Detect which cell encompasses the target text, then output its [x, y] center coordinate. 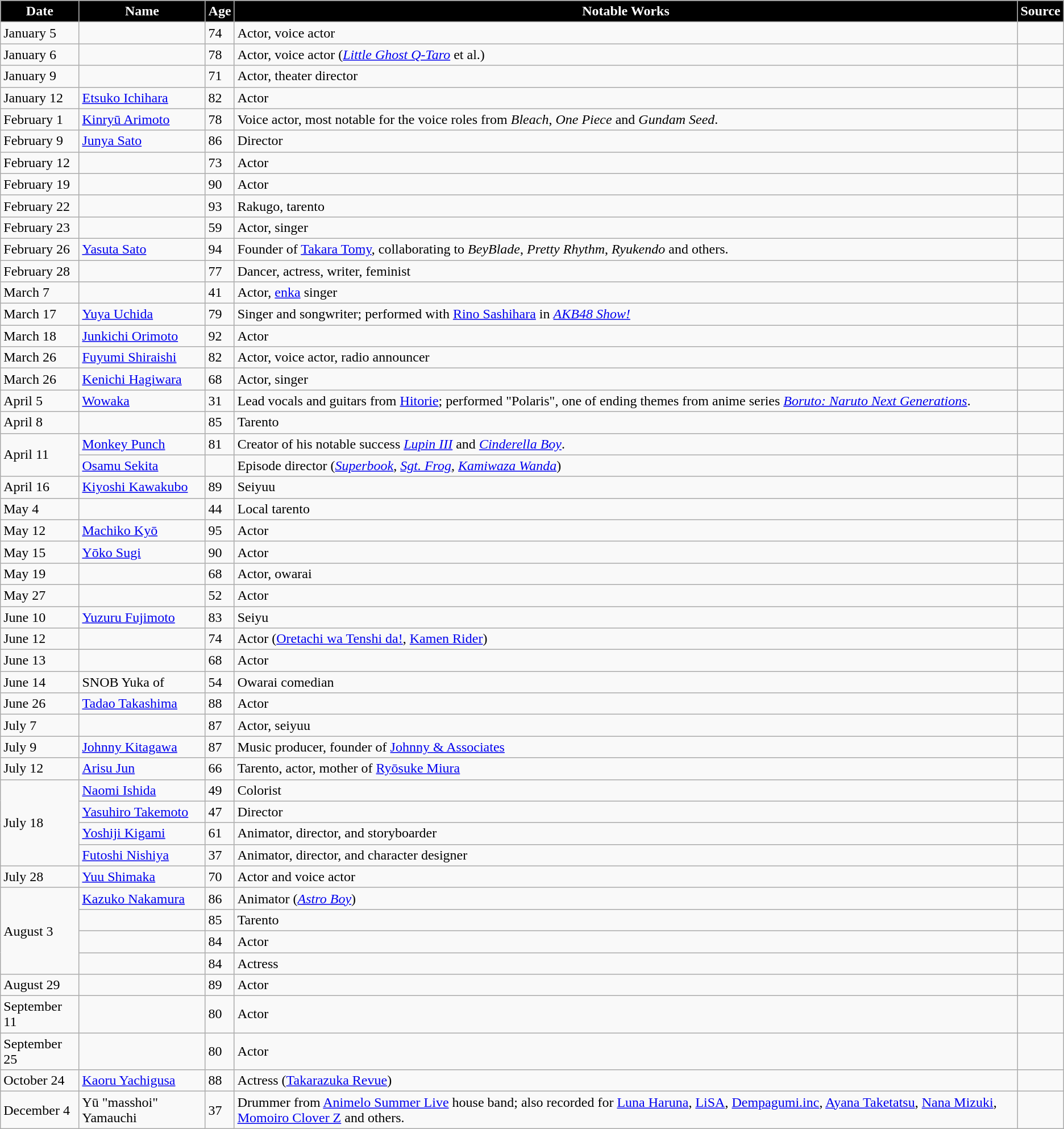
July 28 [40, 877]
83 [219, 617]
Arisu Jun [142, 769]
Actor, voice actor, radio announcer [626, 358]
May 15 [40, 552]
October 24 [40, 1081]
Creator of his notable success Lupin III and Cinderella Boy. [626, 444]
Singer and songwriter; performed with Rino Sashihara in AKB48 Show! [626, 314]
93 [219, 206]
April 11 [40, 455]
Dancer, actress, writer, feminist [626, 271]
Monkey Punch [142, 444]
February 1 [40, 119]
February 12 [40, 163]
July 12 [40, 769]
Yuu Shimaka [142, 877]
Date [40, 11]
Kenichi Hagiwara [142, 379]
Yuzuru Fujimoto [142, 617]
47 [219, 812]
January 6 [40, 55]
June 14 [40, 682]
February 26 [40, 249]
Tadao Takashima [142, 704]
70 [219, 877]
February 28 [40, 271]
44 [219, 509]
September 25 [40, 1052]
Wowaka [142, 401]
71 [219, 76]
Kiyoshi Kawakubo [142, 487]
February 22 [40, 206]
Yasuta Sato [142, 249]
95 [219, 530]
December 4 [40, 1110]
Junya Sato [142, 141]
May 12 [40, 530]
94 [219, 249]
January 9 [40, 76]
Etsuko Ichihara [142, 98]
Yū "masshoi" Yamauchi [142, 1110]
SNOB Yuka of [142, 682]
January 5 [40, 33]
Rakugo, tarento [626, 206]
Actor (Oretachi wa Tenshi da!, Kamen Rider) [626, 639]
May 4 [40, 509]
77 [219, 271]
54 [219, 682]
June 10 [40, 617]
Osamu Sekita [142, 466]
June 13 [40, 661]
Actress (Takarazuka Revue) [626, 1081]
Machiko Kyō [142, 530]
May 19 [40, 574]
Name [142, 11]
July 7 [40, 725]
Notable Works [626, 11]
Futoshi Nishiya [142, 855]
March 17 [40, 314]
Actor, seiyuu [626, 725]
Kinryū Arimoto [142, 119]
73 [219, 163]
June 12 [40, 639]
Yasuhiro Takemoto [142, 812]
June 26 [40, 704]
Yuya Uchida [142, 314]
Source [1040, 11]
August 3 [40, 931]
Voice actor, most notable for the voice roles from Bleach, One Piece and Gundam Seed. [626, 119]
Actor, owarai [626, 574]
Lead vocals and guitars from Hitorie; performed "Polaris", one of ending themes from anime series Boruto: Naruto Next Generations. [626, 401]
February 9 [40, 141]
Kaoru Yachigusa [142, 1081]
Seiyuu [626, 487]
Naomi Ishida [142, 790]
April 8 [40, 422]
Actor, enka singer [626, 293]
Episode director (Superbook, Sgt. Frog, Kamiwaza Wanda) [626, 466]
Actor, theater director [626, 76]
Founder of Takara Tomy, collaborating to BeyBlade, Pretty Rhythm, Ryukendo and others. [626, 249]
Actress [626, 964]
52 [219, 595]
Fuyumi Shiraishi [142, 358]
41 [219, 293]
September 11 [40, 1014]
July 9 [40, 747]
May 27 [40, 595]
Actor and voice actor [626, 877]
49 [219, 790]
61 [219, 833]
59 [219, 227]
Actor, voice actor [626, 33]
Junkichi Orimoto [142, 336]
Kazuko Nakamura [142, 898]
Actor, voice actor (Little Ghost Q-Taro et al.) [626, 55]
92 [219, 336]
Seiyu [626, 617]
March 7 [40, 293]
79 [219, 314]
July 18 [40, 823]
Yōko Sugi [142, 552]
Yoshiji Kigami [142, 833]
April 16 [40, 487]
Animator, director, and storyboarder [626, 833]
Animator, director, and character designer [626, 855]
31 [219, 401]
Age [219, 11]
66 [219, 769]
January 12 [40, 98]
Local tarento [626, 509]
Animator (Astro Boy) [626, 898]
March 18 [40, 336]
April 5 [40, 401]
Owarai comedian [626, 682]
Music producer, founder of Johnny & Associates [626, 747]
Colorist [626, 790]
August 29 [40, 985]
February 23 [40, 227]
81 [219, 444]
Tarento, actor, mother of Ryōsuke Miura [626, 769]
February 19 [40, 184]
Johnny Kitagawa [142, 747]
